Locate the cell with the specified text and output its [X, Y] center coordinate. 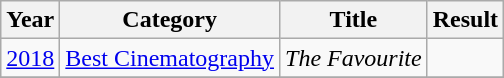
The Favourite [354, 58]
Year [30, 20]
Category [170, 20]
Best Cinematography [170, 58]
Result [465, 20]
Title [354, 20]
2018 [30, 58]
